Output the (x, y) coordinate of the center of the cell containing the given text.  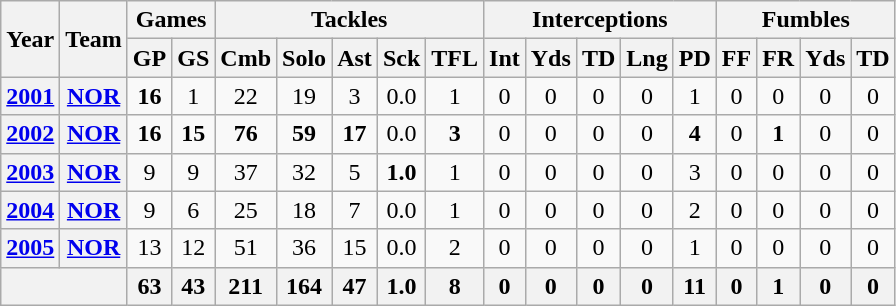
FR (778, 58)
17 (355, 134)
TFL (455, 58)
Games (170, 20)
47 (355, 286)
19 (304, 96)
63 (149, 286)
2002 (30, 134)
Ast (355, 58)
Solo (304, 58)
43 (194, 286)
37 (246, 172)
211 (246, 286)
22 (246, 96)
GS (194, 58)
PD (694, 58)
12 (194, 248)
Team (94, 39)
Sck (401, 58)
7 (355, 210)
51 (246, 248)
2005 (30, 248)
13 (149, 248)
Int (505, 58)
76 (246, 134)
GP (149, 58)
FF (736, 58)
Cmb (246, 58)
Lng (647, 58)
2001 (30, 96)
59 (304, 134)
Year (30, 39)
6 (194, 210)
18 (304, 210)
32 (304, 172)
Tackles (350, 20)
Fumbles (806, 20)
8 (455, 286)
25 (246, 210)
2003 (30, 172)
36 (304, 248)
4 (694, 134)
164 (304, 286)
2004 (30, 210)
11 (694, 286)
Interceptions (600, 20)
5 (355, 172)
